Return the [X, Y] coordinate for the center point of the cell that contains the specified text.  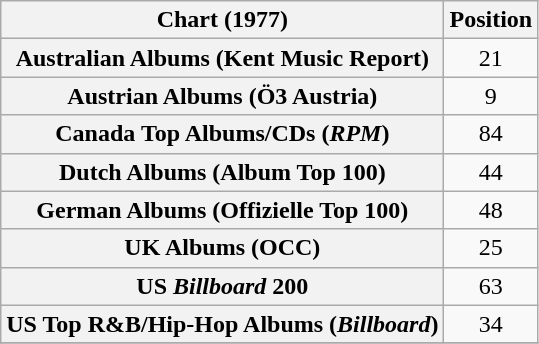
48 [491, 210]
84 [491, 134]
21 [491, 58]
Chart (1977) [222, 20]
34 [491, 324]
Australian Albums (Kent Music Report) [222, 58]
44 [491, 172]
Austrian Albums (Ö3 Austria) [222, 96]
Canada Top Albums/CDs (RPM) [222, 134]
US Top R&B/Hip-Hop Albums (Billboard) [222, 324]
Dutch Albums (Album Top 100) [222, 172]
German Albums (Offizielle Top 100) [222, 210]
US Billboard 200 [222, 286]
Position [491, 20]
9 [491, 96]
UK Albums (OCC) [222, 248]
25 [491, 248]
63 [491, 286]
